Find where the given text appears and provide that cell's center as (x, y) coordinate. 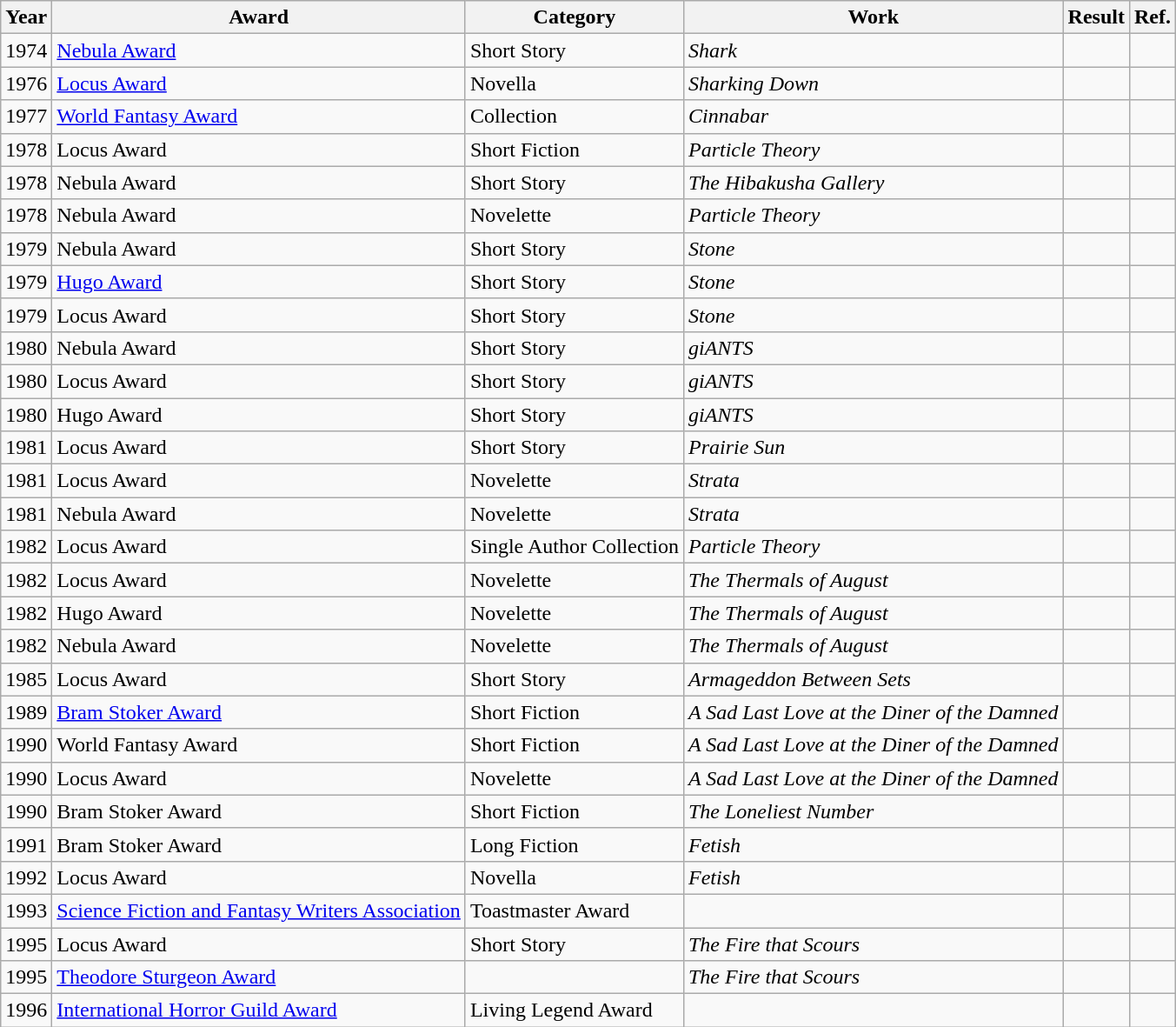
Science Fiction and Fantasy Writers Association (259, 910)
Award (259, 17)
1976 (26, 83)
Living Legend Award (574, 1010)
Result (1096, 17)
Work (873, 17)
Ref. (1153, 17)
Shark (873, 50)
1974 (26, 50)
1993 (26, 910)
The Hibakusha Gallery (873, 183)
Collection (574, 117)
1991 (26, 844)
Armageddon Between Sets (873, 679)
Cinnabar (873, 117)
Sharking Down (873, 83)
1996 (26, 1010)
1985 (26, 679)
Toastmaster Award (574, 910)
Single Author Collection (574, 547)
1989 (26, 712)
Year (26, 17)
1992 (26, 877)
Theodore Sturgeon Award (259, 977)
Long Fiction (574, 844)
Prairie Sun (873, 448)
1977 (26, 117)
Category (574, 17)
The Loneliest Number (873, 811)
International Horror Guild Award (259, 1010)
